Determine the [x, y] coordinate at the center of the cell enclosing the given text.  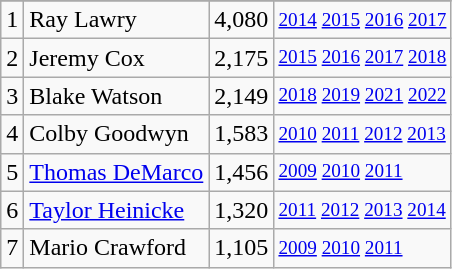
1,583 [242, 134]
Jeremy Cox [116, 58]
2015 2016 2017 2018 [362, 58]
2010 2011 2012 2013 [362, 134]
2011 2012 2013 2014 [362, 210]
Taylor Heinicke [116, 210]
2,175 [242, 58]
4 [12, 134]
5 [12, 172]
Colby Goodwyn [116, 134]
Mario Crawford [116, 248]
2 [12, 58]
2018 2019 2021 2022 [362, 96]
4,080 [242, 20]
2014 2015 2016 2017 [362, 20]
Thomas DeMarco [116, 172]
Blake Watson [116, 96]
1,320 [242, 210]
1,105 [242, 248]
6 [12, 210]
3 [12, 96]
1 [12, 20]
2,149 [242, 96]
Ray Lawry [116, 20]
1,456 [242, 172]
7 [12, 248]
